Pinpoint the cell where the given text exists, returning its [x, y] midpoint coordinate. 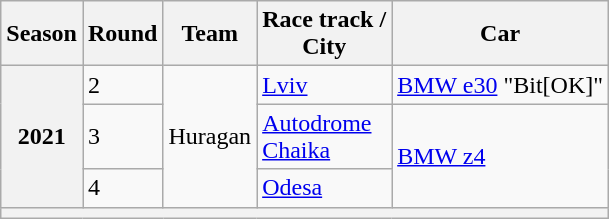
3 [122, 136]
Lviv [324, 85]
Team [210, 34]
2 [122, 85]
Odesa [324, 188]
BMW z4 [500, 156]
Round [122, 34]
2021 [42, 136]
AutodromeChaika [324, 136]
Huragan [210, 136]
BMW e30 "Bit[OK]" [500, 85]
4 [122, 188]
Race track /City [324, 34]
Season [42, 34]
Car [500, 34]
